Return the [X, Y] coordinate for the center point of the cell that contains the specified text.  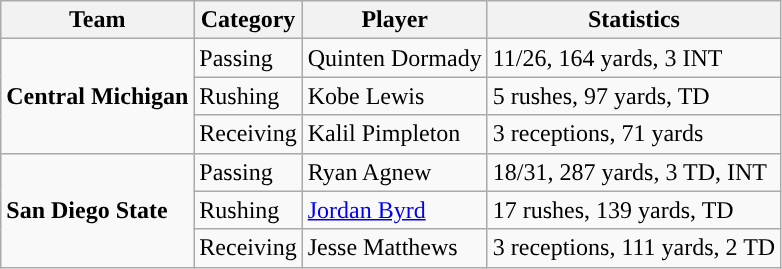
Player [394, 20]
18/31, 287 yards, 3 TD, INT [634, 172]
San Diego State [98, 210]
Kalil Pimpleton [394, 134]
Jordan Byrd [394, 210]
Central Michigan [98, 96]
Jesse Matthews [394, 248]
Kobe Lewis [394, 96]
3 receptions, 71 yards [634, 134]
Statistics [634, 20]
3 receptions, 111 yards, 2 TD [634, 248]
Quinten Dormady [394, 58]
Ryan Agnew [394, 172]
17 rushes, 139 yards, TD [634, 210]
11/26, 164 yards, 3 INT [634, 58]
Category [248, 20]
5 rushes, 97 yards, TD [634, 96]
Team [98, 20]
